Scan for the cell matching the given text and deliver its [X, Y] coordinate at center. 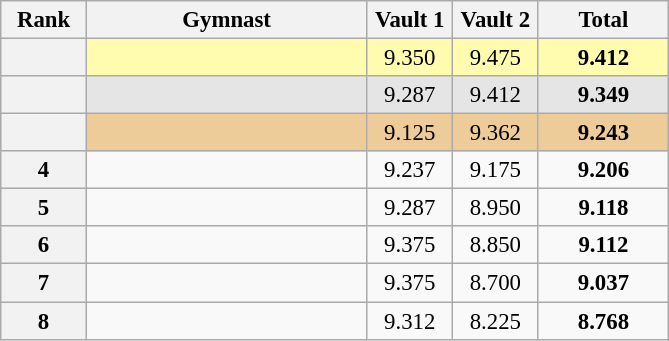
9.350 [410, 58]
8.950 [496, 208]
9.349 [604, 95]
5 [44, 208]
8 [44, 321]
8.850 [496, 245]
9.243 [604, 133]
9.206 [604, 170]
Gymnast [226, 20]
9.112 [604, 245]
9.362 [496, 133]
6 [44, 245]
8.768 [604, 321]
Total [604, 20]
9.118 [604, 208]
Vault 1 [410, 20]
9.037 [604, 283]
8.225 [496, 321]
9.125 [410, 133]
9.237 [410, 170]
9.175 [496, 170]
Vault 2 [496, 20]
8.700 [496, 283]
9.475 [496, 58]
7 [44, 283]
4 [44, 170]
Rank [44, 20]
9.312 [410, 321]
